Identify which cell holds the provided text, then report its (X, Y) central coordinate. 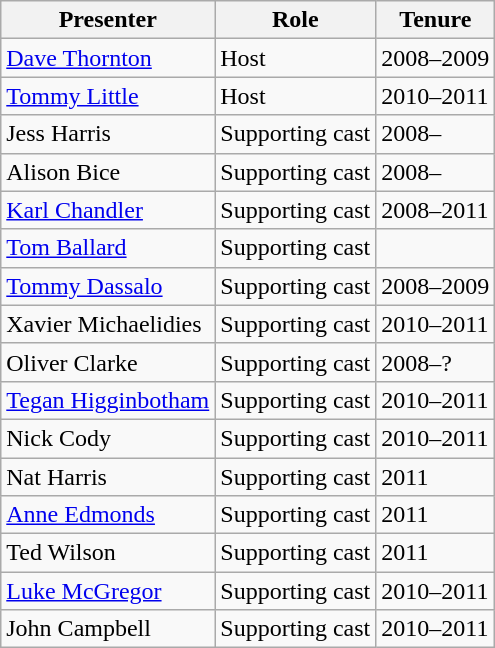
Oliver Clarke (108, 362)
Role (296, 20)
Tom Ballard (108, 248)
Tenure (436, 20)
Xavier Michaelidies (108, 324)
2008–2011 (436, 210)
Tommy Little (108, 96)
John Campbell (108, 629)
Dave Thornton (108, 58)
Anne Edmonds (108, 515)
2008–? (436, 362)
Ted Wilson (108, 553)
Jess Harris (108, 134)
Nick Cody (108, 438)
Tommy Dassalo (108, 286)
Nat Harris (108, 477)
Luke McGregor (108, 591)
Tegan Higginbotham (108, 400)
Presenter (108, 20)
Alison Bice (108, 172)
Karl Chandler (108, 210)
